Return [x, y] of the center of cell containing provided text 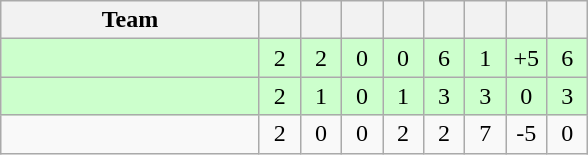
Team [130, 20]
7 [486, 134]
-5 [526, 134]
+5 [526, 58]
